Output the [x, y] coordinate of the center of the cell containing the given text.  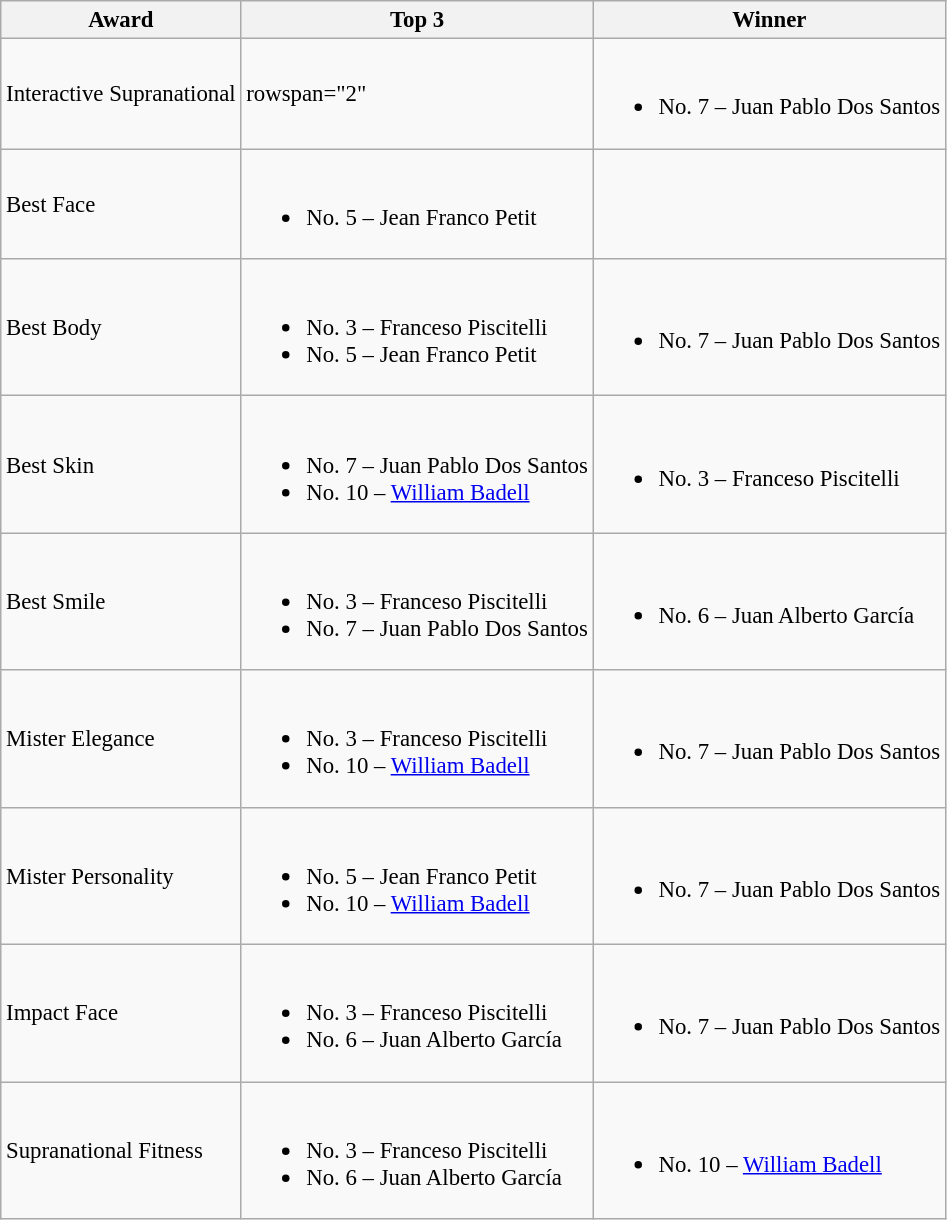
Winner [769, 20]
Best Smile [121, 602]
rowspan="2" [417, 94]
No. 3 – Franceso PiscitelliNo. 7 – Juan Pablo Dos Santos [417, 602]
Best Skin [121, 464]
Impact Face [121, 1014]
No. 5 – Jean Franco Petit [417, 204]
No. 6 – Juan Alberto García [769, 602]
Award [121, 20]
No. 3 – Franceso Piscitelli [769, 464]
No. 3 – Franceso PiscitelliNo. 10 – William Badell [417, 738]
Mister Elegance [121, 738]
Top 3 [417, 20]
Interactive Supranational [121, 94]
Supranational Fitness [121, 1150]
Mister Personality [121, 876]
Best Body [121, 328]
Best Face [121, 204]
No. 10 – William Badell [769, 1150]
No. 3 – Franceso PiscitelliNo. 5 – Jean Franco Petit [417, 328]
No. 7 – Juan Pablo Dos SantosNo. 10 – William Badell [417, 464]
No. 5 – Jean Franco PetitNo. 10 – William Badell [417, 876]
